Identify which cell holds the provided text, then report its (x, y) central coordinate. 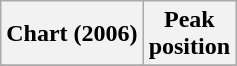
Chart (2006) (72, 34)
Peakposition (189, 34)
